Scan for the cell matching the given text and deliver its [X, Y] coordinate at center. 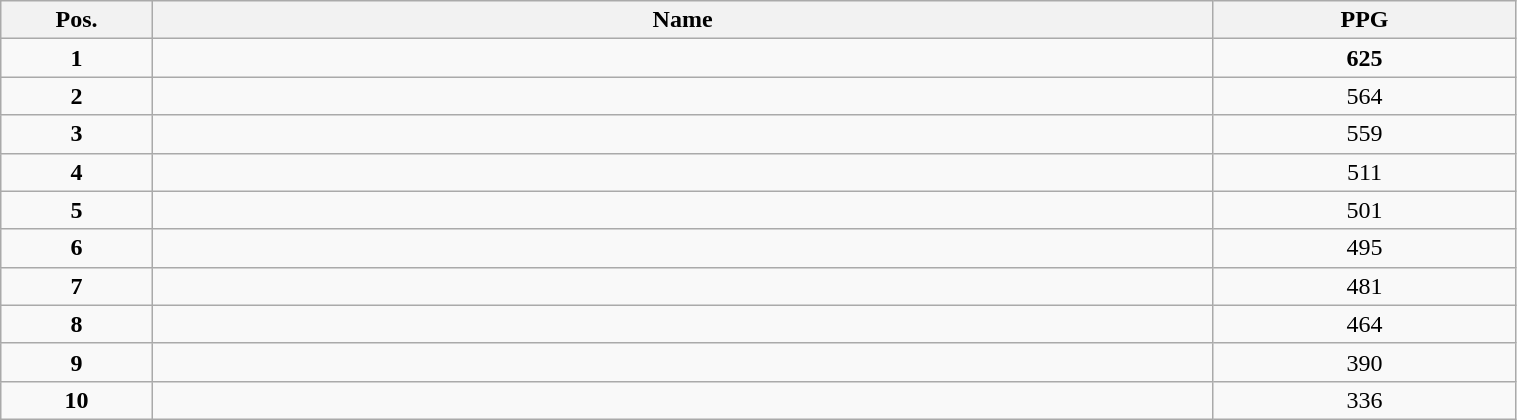
5 [77, 210]
Name [682, 20]
Pos. [77, 20]
501 [1364, 210]
559 [1364, 134]
7 [77, 286]
464 [1364, 324]
10 [77, 400]
625 [1364, 58]
6 [77, 248]
390 [1364, 362]
8 [77, 324]
495 [1364, 248]
1 [77, 58]
511 [1364, 172]
9 [77, 362]
2 [77, 96]
564 [1364, 96]
481 [1364, 286]
4 [77, 172]
PPG [1364, 20]
336 [1364, 400]
3 [77, 134]
